Search for the cell housing the specified text and yield its [X, Y] center coordinate. 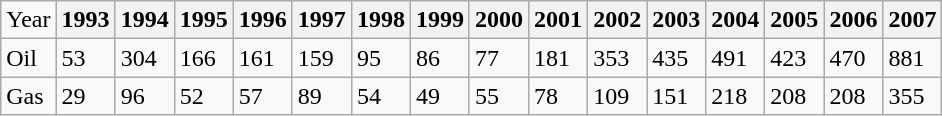
2004 [736, 20]
Oil [28, 58]
78 [558, 96]
2003 [676, 20]
353 [618, 58]
1999 [440, 20]
2001 [558, 20]
89 [322, 96]
53 [86, 58]
2005 [794, 20]
2006 [854, 20]
86 [440, 58]
Year [28, 20]
355 [912, 96]
54 [380, 96]
2007 [912, 20]
96 [144, 96]
159 [322, 58]
491 [736, 58]
423 [794, 58]
55 [498, 96]
161 [262, 58]
1995 [204, 20]
166 [204, 58]
49 [440, 96]
304 [144, 58]
Gas [28, 96]
77 [498, 58]
470 [854, 58]
435 [676, 58]
1997 [322, 20]
29 [86, 96]
1994 [144, 20]
57 [262, 96]
181 [558, 58]
1996 [262, 20]
95 [380, 58]
1998 [380, 20]
109 [618, 96]
52 [204, 96]
2000 [498, 20]
2002 [618, 20]
881 [912, 58]
1993 [86, 20]
151 [676, 96]
218 [736, 96]
